Search for the cell housing the specified text and yield its (x, y) center coordinate. 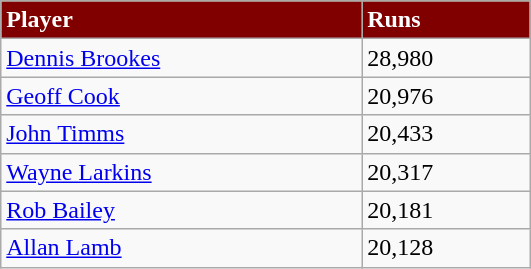
Player (182, 20)
Runs (446, 20)
Allan Lamb (182, 248)
20,976 (446, 96)
28,980 (446, 58)
John Timms (182, 134)
20,317 (446, 172)
20,433 (446, 134)
Geoff Cook (182, 96)
20,128 (446, 248)
Rob Bailey (182, 210)
Wayne Larkins (182, 172)
20,181 (446, 210)
Dennis Brookes (182, 58)
